Provide the (X, Y) coordinate of the cell's center where the given text is located.  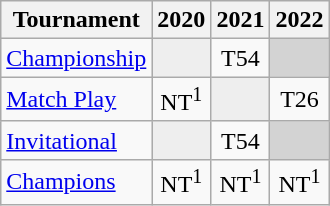
Champions (76, 182)
T26 (300, 100)
2021 (240, 20)
Match Play (76, 100)
2020 (182, 20)
Tournament (76, 20)
Championship (76, 58)
Invitational (76, 140)
2022 (300, 20)
